From the cell containing the given text, extract its center point as (x, y) coordinate. 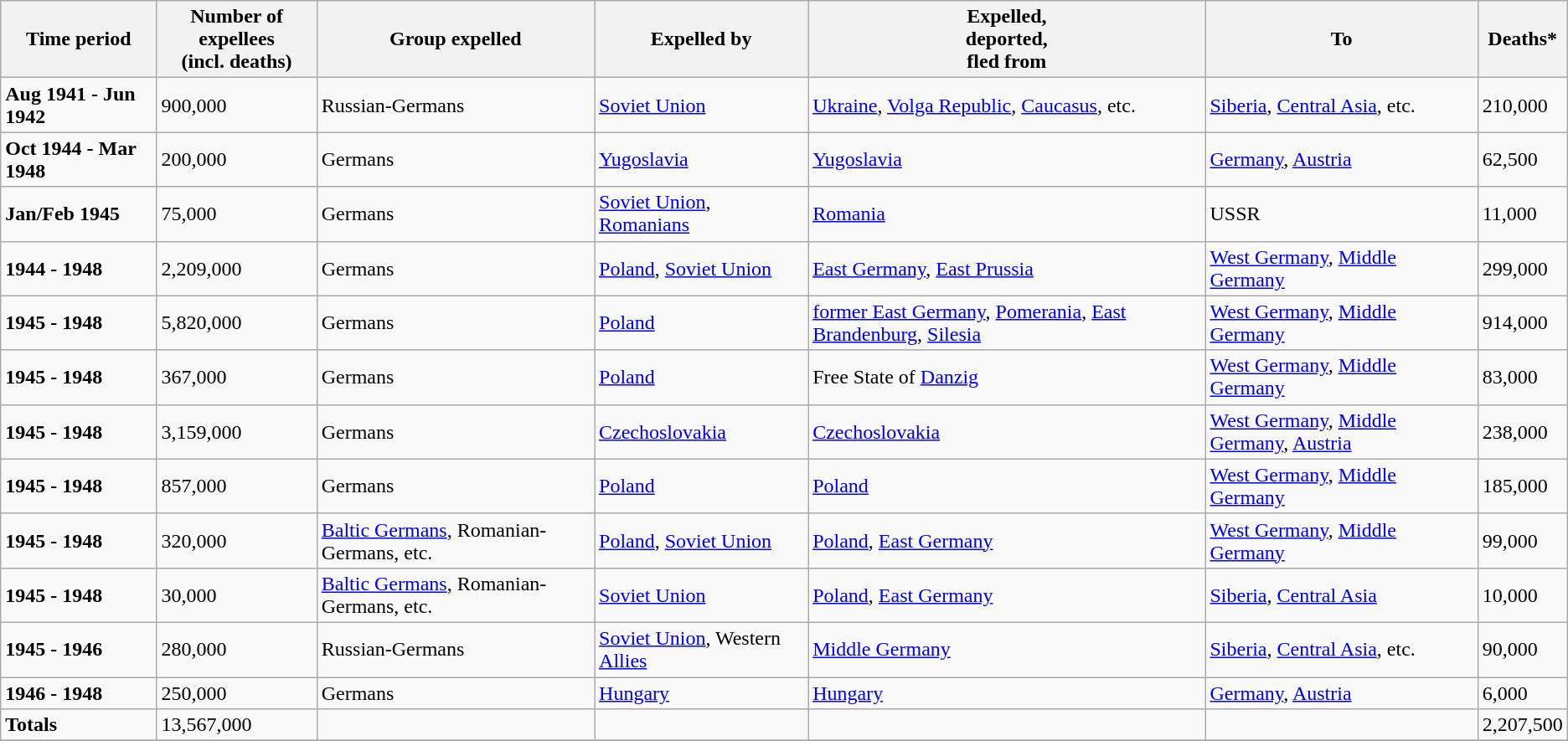
Number of expellees (incl. deaths) (236, 39)
Jan/Feb 1945 (79, 214)
238,000 (1523, 432)
East Germany, East Prussia (1007, 268)
280,000 (236, 650)
USSR (1342, 214)
Soviet Union, Romanians (702, 214)
900,000 (236, 105)
Expelled, deported, fled from (1007, 39)
6,000 (1523, 692)
10,000 (1523, 594)
Deaths* (1523, 39)
Free State of Danzig (1007, 377)
3,159,000 (236, 432)
30,000 (236, 594)
13,567,000 (236, 725)
Aug 1941 - Jun 1942 (79, 105)
Ukraine, Volga Republic, Caucasus, etc. (1007, 105)
Romania (1007, 214)
Time period (79, 39)
210,000 (1523, 105)
Totals (79, 725)
1946 - 1948 (79, 692)
200,000 (236, 159)
1944 - 1948 (79, 268)
Expelled by (702, 39)
320,000 (236, 541)
250,000 (236, 692)
5,820,000 (236, 323)
11,000 (1523, 214)
914,000 (1523, 323)
62,500 (1523, 159)
2,207,500 (1523, 725)
2,209,000 (236, 268)
299,000 (1523, 268)
367,000 (236, 377)
Soviet Union, Western Allies (702, 650)
Group expelled (456, 39)
West Germany, Middle Germany, Austria (1342, 432)
185,000 (1523, 486)
83,000 (1523, 377)
857,000 (236, 486)
1945 - 1946 (79, 650)
Oct 1944 - Mar 1948 (79, 159)
Middle Germany (1007, 650)
To (1342, 39)
99,000 (1523, 541)
90,000 (1523, 650)
former East Germany, Pomerania, East Brandenburg, Silesia (1007, 323)
75,000 (236, 214)
Siberia, Central Asia (1342, 594)
